Pinpoint the cell where the given text exists, returning its (X, Y) midpoint coordinate. 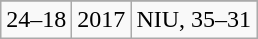
NIU, 35–31 (194, 20)
2017 (102, 20)
24–18 (36, 20)
